Determine the [X, Y] coordinate at the center of the cell enclosing the given text.  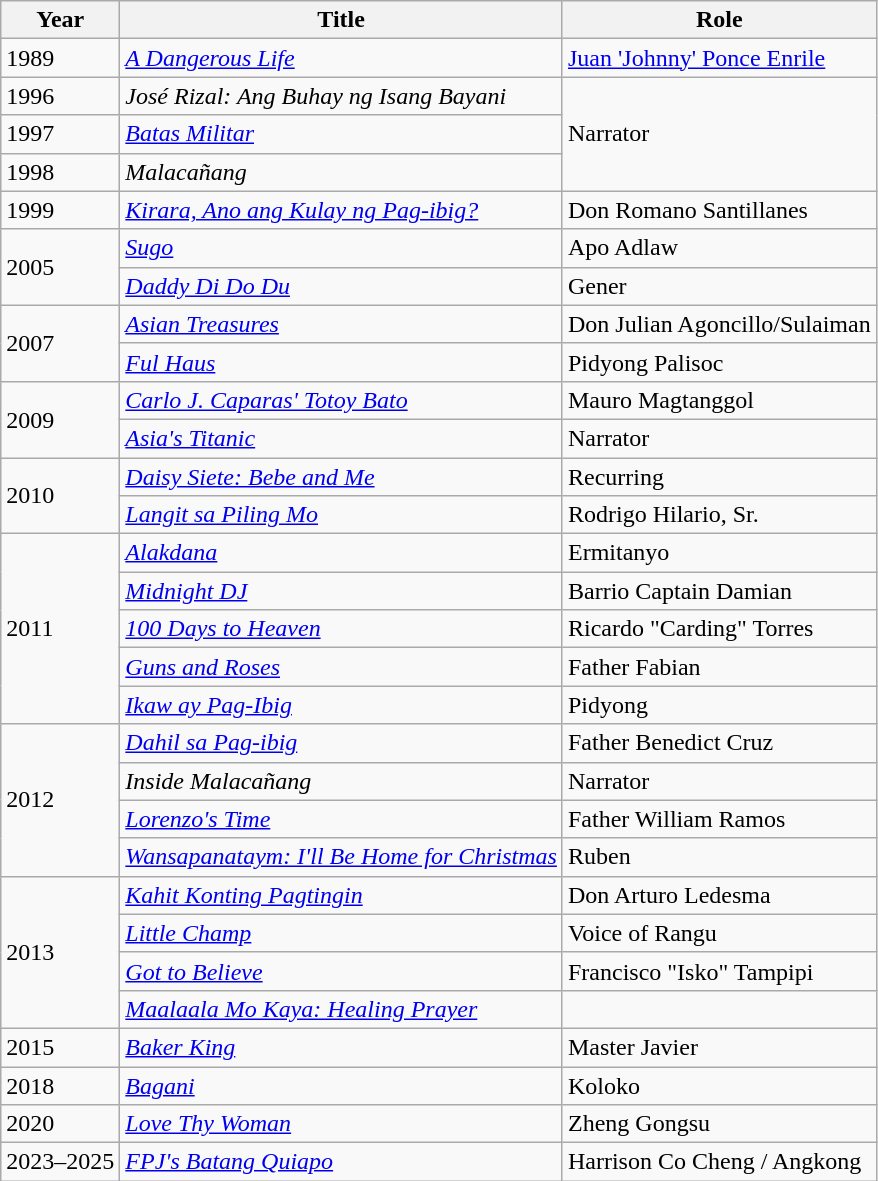
Langit sa Piling Mo [342, 515]
Don Arturo Ledesma [719, 895]
Midnight DJ [342, 591]
Alakdana [342, 553]
Daisy Siete: Bebe and Me [342, 477]
Recurring [719, 477]
1998 [60, 172]
Love Thy Woman [342, 1124]
Got to Believe [342, 971]
Dahil sa Pag-ibig [342, 743]
Guns and Roses [342, 667]
100 Days to Heaven [342, 629]
Kirara, Ano ang Kulay ng Pag-ibig? [342, 210]
Ricardo "Carding" Torres [719, 629]
José Rizal: Ang Buhay ng Isang Bayani [342, 96]
Pidyong [719, 705]
Ermitanyo [719, 553]
Little Champ [342, 933]
Voice of Rangu [719, 933]
1996 [60, 96]
1997 [60, 134]
Ruben [719, 857]
2018 [60, 1085]
A Dangerous Life [342, 58]
Father Fabian [719, 667]
2010 [60, 496]
Daddy Di Do Du [342, 286]
Asia's Titanic [342, 438]
Zheng Gongsu [719, 1124]
Apo Adlaw [719, 248]
2005 [60, 267]
Sugo [342, 248]
Baker King [342, 1047]
Batas Militar [342, 134]
Francisco "Isko" Tampipi [719, 971]
1999 [60, 210]
Pidyong Palisoc [719, 362]
Harrison Co Cheng / Angkong [719, 1162]
Year [60, 20]
Don Romano Santillanes [719, 210]
Master Javier [719, 1047]
2009 [60, 419]
Juan 'Johnny' Ponce Enrile [719, 58]
Role [719, 20]
Title [342, 20]
2020 [60, 1124]
Carlo J. Caparas' Totoy Bato [342, 400]
FPJ's Batang Quiapo [342, 1162]
2012 [60, 800]
Ikaw ay Pag-Ibig [342, 705]
Kahit Konting Pagtingin [342, 895]
Mauro Magtanggol [719, 400]
Ful Haus [342, 362]
2011 [60, 629]
2023–2025 [60, 1162]
2015 [60, 1047]
Malacañang [342, 172]
Barrio Captain Damian [719, 591]
Gener [719, 286]
Inside Malacañang [342, 781]
1989 [60, 58]
Don Julian Agoncillo/Sulaiman [719, 324]
Maalaala Mo Kaya: Healing Prayer [342, 1009]
Wansapanataym: I'll Be Home for Christmas [342, 857]
Asian Treasures [342, 324]
2013 [60, 952]
Koloko [719, 1085]
Rodrigo Hilario, Sr. [719, 515]
Father William Ramos [719, 819]
2007 [60, 343]
Bagani [342, 1085]
Father Benedict Cruz [719, 743]
Lorenzo's Time [342, 819]
